Find where the given text appears and provide that cell's center as (x, y) coordinate. 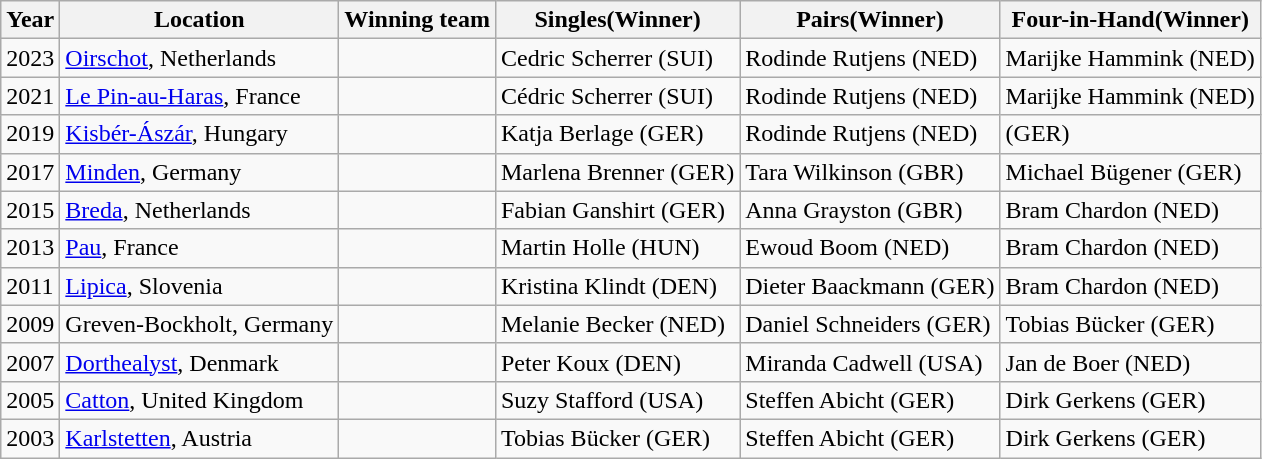
Marlena Brenner (GER) (617, 172)
Minden, Germany (200, 172)
2017 (30, 172)
Daniel Schneiders (GER) (870, 324)
Michael Bügener (GER) (1130, 172)
Cedric Scherrer (SUI) (617, 58)
2003 (30, 438)
Jan de Boer (NED) (1130, 362)
Pairs(Winner) (870, 20)
Tara Wilkinson (GBR) (870, 172)
Suzy Stafford (USA) (617, 400)
Cédric Scherrer (SUI) (617, 96)
Karlstetten, Austria (200, 438)
Oirschot, Netherlands (200, 58)
Four-in-Hand(Winner) (1130, 20)
Martin Holle (HUN) (617, 248)
Year (30, 20)
Greven-Bockholt, Germany (200, 324)
Peter Koux (DEN) (617, 362)
Fabian Ganshirt (GER) (617, 210)
2019 (30, 134)
Katja Berlage (GER) (617, 134)
Ewoud Boom (NED) (870, 248)
2021 (30, 96)
Kristina Klindt (DEN) (617, 286)
Le Pin-au-Haras, France (200, 96)
Breda, Netherlands (200, 210)
2023 (30, 58)
Kisbér-Ászár, Hungary (200, 134)
2011 (30, 286)
Singles(Winner) (617, 20)
Miranda Cadwell (USA) (870, 362)
Pau, France (200, 248)
Catton, United Kingdom (200, 400)
(GER) (1130, 134)
Anna Grayston (GBR) (870, 210)
Winning team (418, 20)
Dorthealyst, Denmark (200, 362)
Lipica, Slovenia (200, 286)
2013 (30, 248)
Dieter Baackmann (GER) (870, 286)
2005 (30, 400)
2007 (30, 362)
2009 (30, 324)
Location (200, 20)
Melanie Becker (NED) (617, 324)
2015 (30, 210)
